Pinpoint the cell where the given text exists, returning its [x, y] midpoint coordinate. 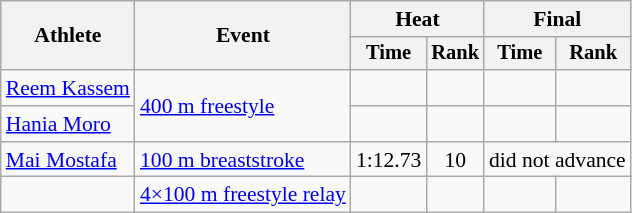
Hania Moro [68, 124]
4×100 m freestyle relay [243, 195]
Mai Mostafa [68, 160]
Event [243, 36]
Heat [418, 19]
Athlete [68, 36]
Reem Kassem [68, 88]
400 m freestyle [243, 106]
Final [558, 19]
100 m breaststroke [243, 160]
1:12.73 [388, 160]
10 [455, 160]
did not advance [558, 160]
